From the cell containing the given text, extract its center point as (x, y) coordinate. 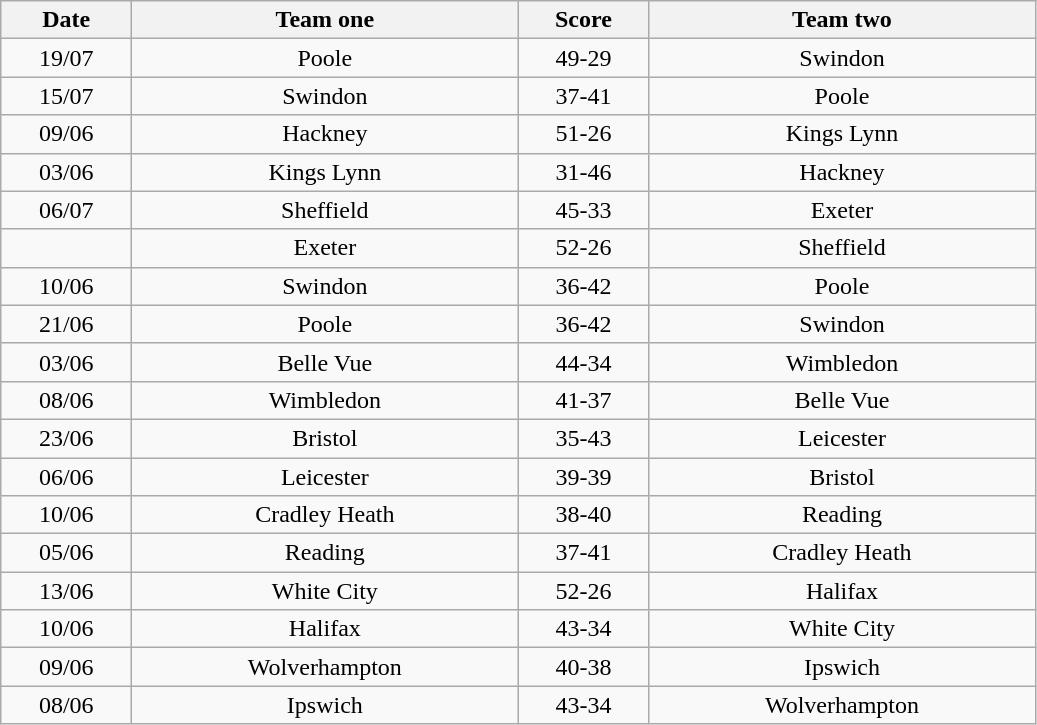
45-33 (584, 210)
38-40 (584, 515)
06/07 (66, 210)
31-46 (584, 172)
51-26 (584, 134)
06/06 (66, 477)
35-43 (584, 438)
19/07 (66, 58)
39-39 (584, 477)
15/07 (66, 96)
44-34 (584, 362)
Score (584, 20)
23/06 (66, 438)
49-29 (584, 58)
40-38 (584, 667)
Team two (842, 20)
Date (66, 20)
05/06 (66, 553)
Team one (325, 20)
13/06 (66, 591)
21/06 (66, 324)
41-37 (584, 400)
